Output the [X, Y] coordinate of the center of the cell containing the given text.  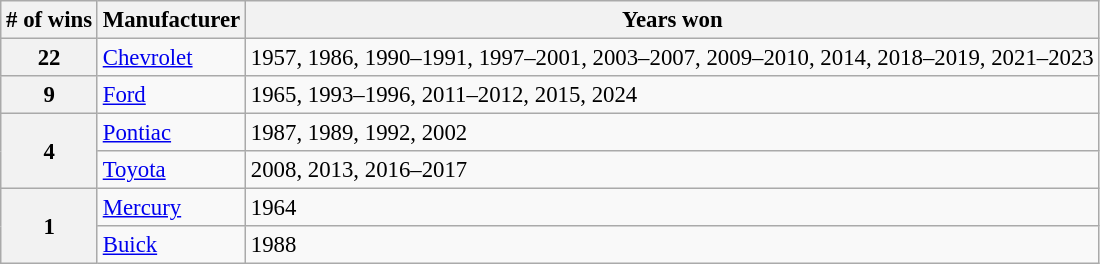
1 [50, 226]
4 [50, 152]
Toyota [171, 170]
Manufacturer [171, 20]
9 [50, 95]
2008, 2013, 2016–2017 [673, 170]
1988 [673, 245]
1957, 1986, 1990–1991, 1997–2001, 2003–2007, 2009–2010, 2014, 2018–2019, 2021–2023 [673, 58]
1964 [673, 208]
Chevrolet [171, 58]
1965, 1993–1996, 2011–2012, 2015, 2024 [673, 95]
Buick [171, 245]
# of wins [50, 20]
1987, 1989, 1992, 2002 [673, 133]
Pontiac [171, 133]
Years won [673, 20]
Mercury [171, 208]
22 [50, 58]
Ford [171, 95]
